Identify which cell holds the provided text, then report its (X, Y) central coordinate. 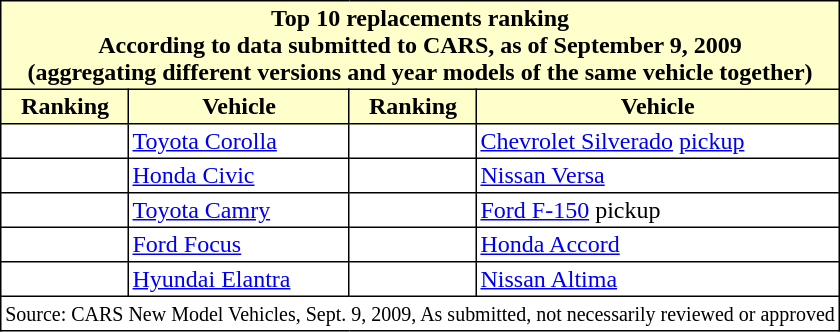
Nissan Versa (658, 175)
Honda Accord (658, 244)
Ford Focus (240, 244)
Toyota Corolla (240, 141)
Hyundai Elantra (240, 279)
Ford F-150 pickup (658, 210)
Honda Civic (240, 175)
Nissan Altima (658, 279)
Chevrolet Silverado pickup (658, 141)
Toyota Camry (240, 210)
Source: CARS New Model Vehicles, Sept. 9, 2009, As submitted, not necessarily reviewed or approved (420, 313)
